Output the [x, y] coordinate of the center of the cell containing the given text.  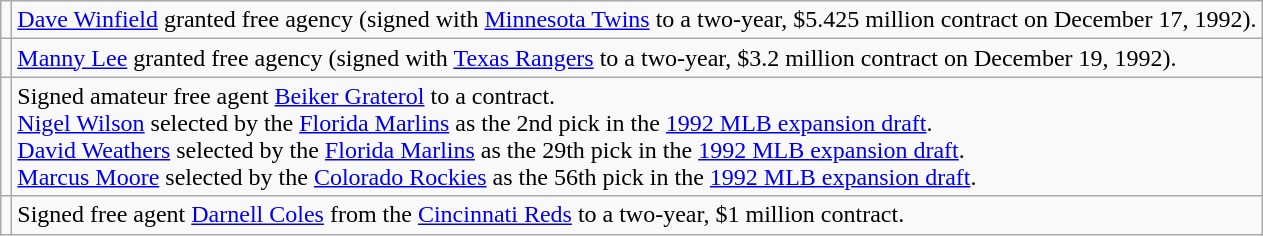
Signed free agent Darnell Coles from the Cincinnati Reds to a two-year, $1 million contract. [637, 215]
Manny Lee granted free agency (signed with Texas Rangers to a two-year, $3.2 million contract on December 19, 1992). [637, 58]
Dave Winfield granted free agency (signed with Minnesota Twins to a two-year, $5.425 million contract on December 17, 1992). [637, 20]
